Locate the cell with the specified text and output its (X, Y) center coordinate. 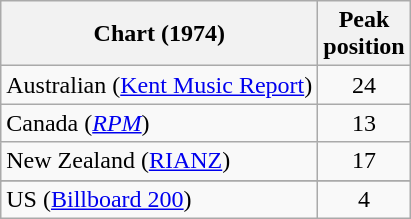
13 (364, 123)
Canada (RPM) (160, 123)
Chart (1974) (160, 34)
New Zealand (RIANZ) (160, 161)
Australian (Kent Music Report) (160, 85)
4 (364, 199)
Peakposition (364, 34)
24 (364, 85)
US (Billboard 200) (160, 199)
17 (364, 161)
